Scan for the cell matching the given text and deliver its (x, y) coordinate at center. 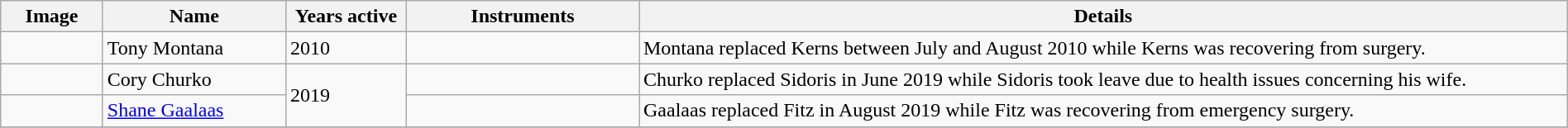
Cory Churko (194, 79)
Shane Gaalaas (194, 111)
Montana replaced Kerns between July and August 2010 while Kerns was recovering from surgery. (1103, 48)
Instruments (523, 17)
2010 (346, 48)
Churko replaced Sidoris in June 2019 while Sidoris took leave due to health issues concerning his wife. (1103, 79)
Tony Montana (194, 48)
Gaalaas replaced Fitz in August 2019 while Fitz was recovering from emergency surgery. (1103, 111)
Name (194, 17)
Image (52, 17)
Years active (346, 17)
Details (1103, 17)
2019 (346, 95)
